Identify which cell holds the provided text, then report its [x, y] central coordinate. 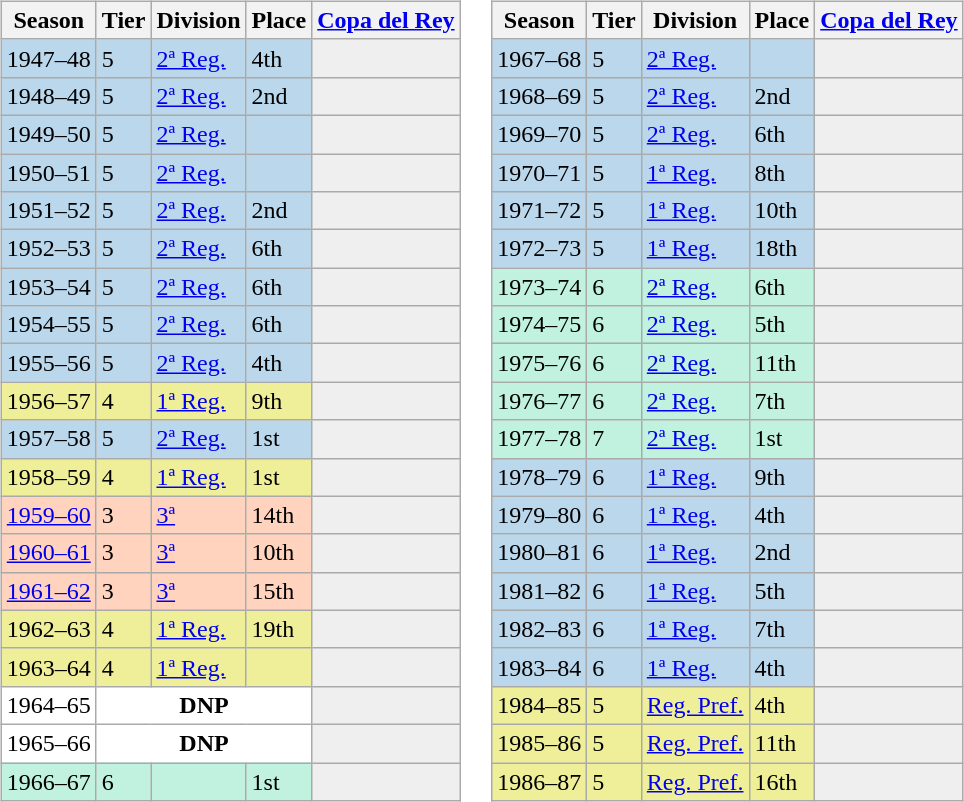
7 [614, 439]
1949–50 [48, 134]
1971–72 [540, 211]
1973–74 [540, 287]
1960–61 [48, 553]
1975–76 [540, 363]
1958–59 [48, 477]
1966–67 [48, 781]
1951–52 [48, 211]
1978–79 [540, 477]
1967–68 [540, 58]
1980–81 [540, 553]
1950–51 [48, 173]
1986–87 [540, 781]
15th [279, 591]
1970–71 [540, 173]
19th [279, 629]
1968–69 [540, 96]
1959–60 [48, 515]
1965–66 [48, 743]
1962–63 [48, 629]
14th [279, 515]
1972–73 [540, 249]
1984–85 [540, 705]
1982–83 [540, 629]
1956–57 [48, 401]
1977–78 [540, 439]
1954–55 [48, 325]
1976–77 [540, 401]
1964–65 [48, 705]
1947–48 [48, 58]
1979–80 [540, 515]
1955–56 [48, 363]
1969–70 [540, 134]
1981–82 [540, 591]
18th [782, 249]
1953–54 [48, 287]
1985–86 [540, 743]
1963–64 [48, 667]
1952–53 [48, 249]
1974–75 [540, 325]
1957–58 [48, 439]
1948–49 [48, 96]
1961–62 [48, 591]
1983–84 [540, 667]
8th [782, 173]
16th [782, 781]
